Provide the [X, Y] coordinate of the cell's center where the given text is located.  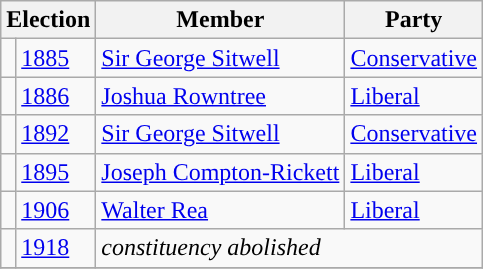
Member [220, 20]
1895 [56, 172]
Walter Rea [220, 210]
1918 [56, 248]
Joshua Rowntree [220, 96]
Joseph Compton-Rickett [220, 172]
Election [48, 20]
1906 [56, 210]
constituency abolished [290, 248]
1885 [56, 58]
Party [414, 20]
1886 [56, 96]
1892 [56, 134]
